Output the (x, y) coordinate of the center of the cell containing the given text.  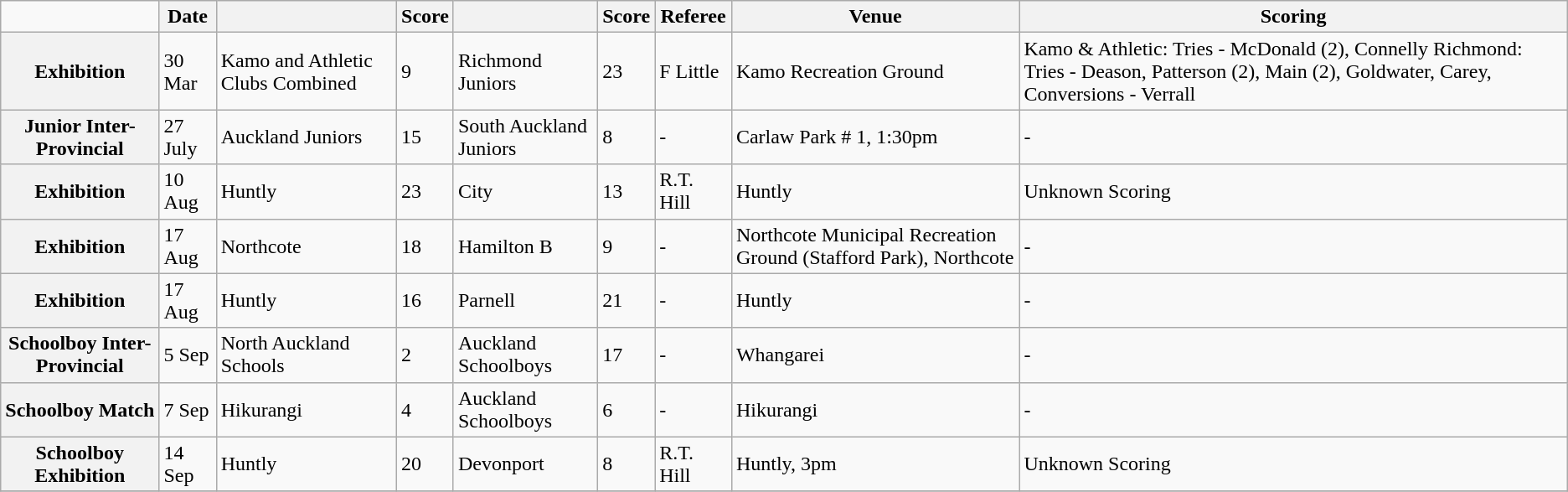
6 (627, 409)
10 Aug (188, 191)
Northcote Municipal Recreation Ground (Stafford Park), Northcote (875, 246)
4 (426, 409)
Carlaw Park # 1, 1:30pm (875, 137)
15 (426, 137)
Junior Inter-Provincial (80, 137)
16 (426, 300)
North Auckland Schools (307, 355)
27 July (188, 137)
21 (627, 300)
Huntly, 3pm (875, 464)
South Auckland Juniors (525, 137)
Scoring (1293, 17)
Richmond Juniors (525, 71)
18 (426, 246)
Whangarei (875, 355)
Schoolboy Match (80, 409)
14 Sep (188, 464)
Referee (694, 17)
Date (188, 17)
Venue (875, 17)
Devonport (525, 464)
20 (426, 464)
Northcote (307, 246)
Auckland Juniors (307, 137)
30 Mar (188, 71)
Hamilton B (525, 246)
2 (426, 355)
Kamo Recreation Ground (875, 71)
17 (627, 355)
5 Sep (188, 355)
City (525, 191)
Kamo & Athletic: Tries - McDonald (2), Connelly Richmond: Tries - Deason, Patterson (2), Main (2), Goldwater, Carey, Conversions - Verrall (1293, 71)
7 Sep (188, 409)
Parnell (525, 300)
Schoolboy Exhibition (80, 464)
Schoolboy Inter-Provincial (80, 355)
13 (627, 191)
F Little (694, 71)
Kamo and Athletic Clubs Combined (307, 71)
